From the cell containing the given text, extract its center point as (x, y) coordinate. 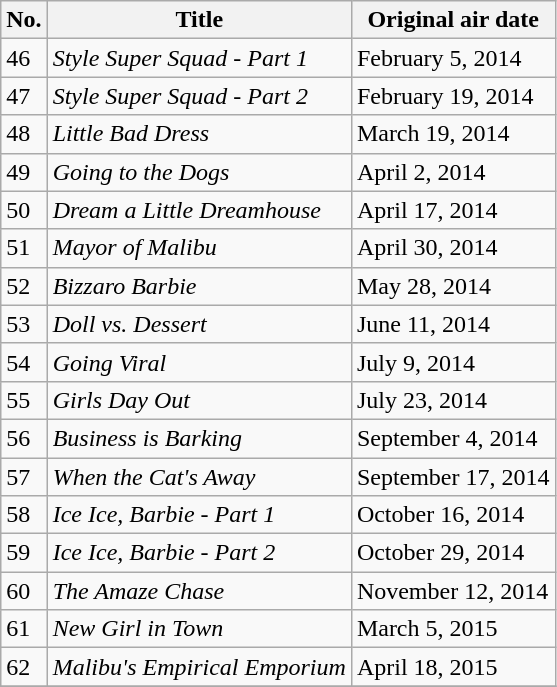
October 16, 2014 (453, 515)
New Girl in Town (199, 629)
47 (24, 96)
56 (24, 438)
51 (24, 248)
Title (199, 20)
March 5, 2015 (453, 629)
June 11, 2014 (453, 324)
Going Viral (199, 362)
57 (24, 477)
July 9, 2014 (453, 362)
54 (24, 362)
Mayor of Malibu (199, 248)
September 17, 2014 (453, 477)
Dream a Little Dreamhouse (199, 210)
February 5, 2014 (453, 58)
July 23, 2014 (453, 400)
April 17, 2014 (453, 210)
53 (24, 324)
Style Super Squad - Part 1 (199, 58)
48 (24, 134)
Little Bad Dress (199, 134)
April 30, 2014 (453, 248)
April 18, 2015 (453, 667)
Doll vs. Dessert (199, 324)
Ice Ice, Barbie - Part 1 (199, 515)
Malibu's Empirical Emporium (199, 667)
Business is Barking (199, 438)
The Amaze Chase (199, 591)
55 (24, 400)
Bizzaro Barbie (199, 286)
April 2, 2014 (453, 172)
March 19, 2014 (453, 134)
May 28, 2014 (453, 286)
No. (24, 20)
November 12, 2014 (453, 591)
September 4, 2014 (453, 438)
52 (24, 286)
Going to the Dogs (199, 172)
46 (24, 58)
Style Super Squad - Part 2 (199, 96)
Ice Ice, Barbie - Part 2 (199, 553)
49 (24, 172)
59 (24, 553)
60 (24, 591)
50 (24, 210)
Original air date (453, 20)
February 19, 2014 (453, 96)
October 29, 2014 (453, 553)
61 (24, 629)
62 (24, 667)
58 (24, 515)
Girls Day Out (199, 400)
When the Cat's Away (199, 477)
